Find where the given text appears and provide that cell's center as (X, Y) coordinate. 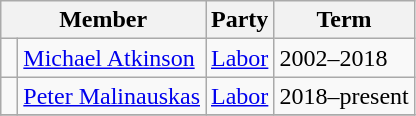
Term (344, 20)
Peter Malinauskas (112, 96)
2002–2018 (344, 58)
Party (240, 20)
Member (104, 20)
Michael Atkinson (112, 58)
2018–present (344, 96)
